Extract the (x, y) coordinate from the center of the cell holding the provided text.  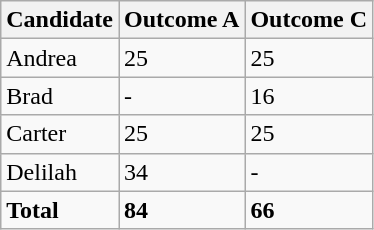
Outcome C (309, 20)
Total (60, 210)
66 (309, 210)
Candidate (60, 20)
34 (181, 172)
Carter (60, 134)
84 (181, 210)
Outcome A (181, 20)
Andrea (60, 58)
16 (309, 96)
Delilah (60, 172)
Brad (60, 96)
